Pinpoint the cell where the given text exists, returning its (X, Y) midpoint coordinate. 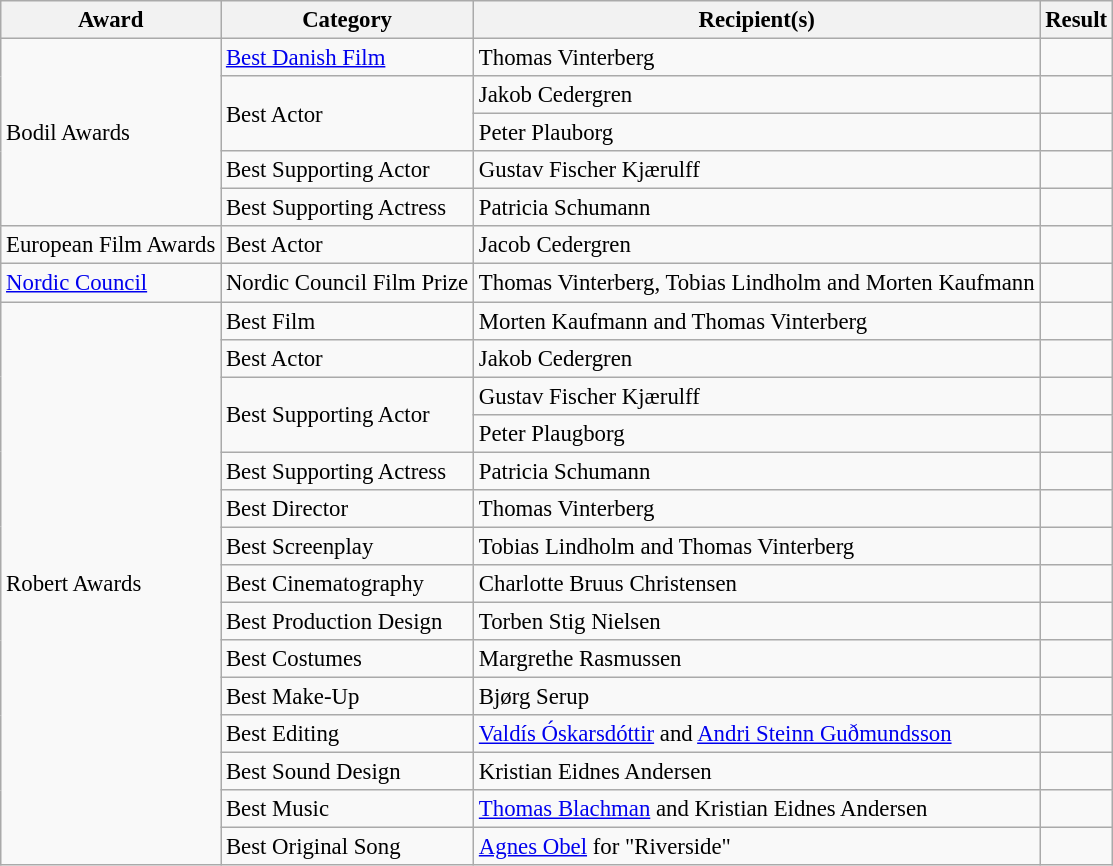
Best Film (348, 321)
European Film Awards (111, 245)
Recipient(s) (757, 20)
Best Director (348, 509)
Result (1076, 20)
Bodil Awards (111, 133)
Peter Plauborg (757, 133)
Morten Kaufmann and Thomas Vinterberg (757, 321)
Charlotte Bruus Christensen (757, 584)
Nordic Council (111, 283)
Tobias Lindholm and Thomas Vinterberg (757, 546)
Best Music (348, 809)
Peter Plaugborg (757, 433)
Category (348, 20)
Best Cinematography (348, 584)
Kristian Eidnes Andersen (757, 772)
Robert Awards (111, 584)
Thomas Blachman and Kristian Eidnes Andersen (757, 809)
Agnes Obel for "Riverside" (757, 847)
Best Production Design (348, 621)
Award (111, 20)
Best Original Song (348, 847)
Best Costumes (348, 659)
Torben Stig Nielsen (757, 621)
Best Make-Up (348, 697)
Bjørg Serup (757, 697)
Best Sound Design (348, 772)
Best Editing (348, 734)
Thomas Vinterberg, Tobias Lindholm and Morten Kaufmann (757, 283)
Margrethe Rasmussen (757, 659)
Valdís Óskarsdóttir and Andri Steinn Guðmundsson (757, 734)
Nordic Council Film Prize (348, 283)
Jacob Cedergren (757, 245)
Best Danish Film (348, 58)
Best Screenplay (348, 546)
